Capture the cell that displays the provided text and extract its (X, Y) central coordinate. 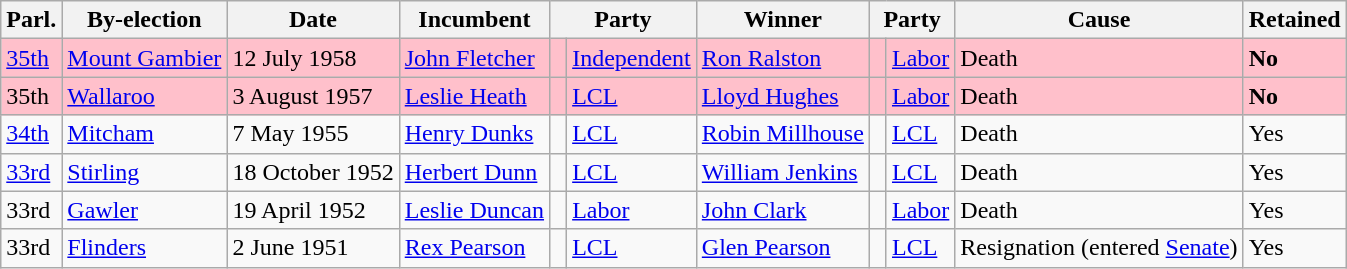
Retained (1294, 20)
Date (313, 20)
Wallaroo (144, 96)
Gawler (144, 210)
Resignation (entered Senate) (1099, 248)
Parl. (32, 20)
Independent (632, 58)
Leslie Duncan (474, 210)
19 April 1952 (313, 210)
Mount Gambier (144, 58)
2 June 1951 (313, 248)
Henry Dunks (474, 134)
Mitcham (144, 134)
John Clark (782, 210)
12 July 1958 (313, 58)
7 May 1955 (313, 134)
3 August 1957 (313, 96)
Rex Pearson (474, 248)
Cause (1099, 20)
John Fletcher (474, 58)
Glen Pearson (782, 248)
Leslie Heath (474, 96)
Ron Ralston (782, 58)
Herbert Dunn (474, 172)
Robin Millhouse (782, 134)
Stirling (144, 172)
By-election (144, 20)
Incumbent (474, 20)
Winner (782, 20)
34th (32, 134)
Lloyd Hughes (782, 96)
Flinders (144, 248)
William Jenkins (782, 172)
18 October 1952 (313, 172)
